From the cell containing the given text, extract its center point as [X, Y] coordinate. 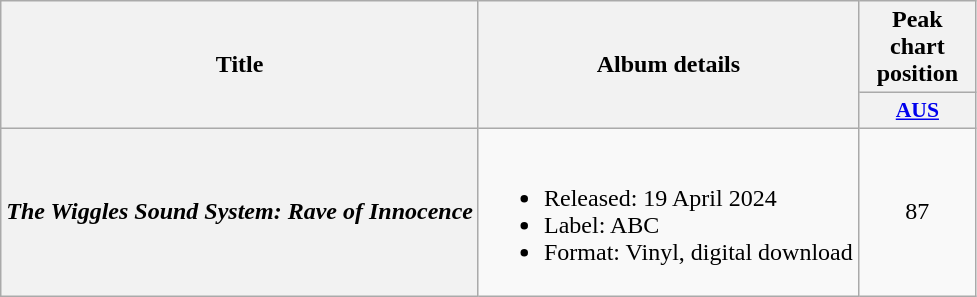
87 [917, 212]
Album details [668, 65]
Title [240, 65]
Peak chart position [917, 47]
AUS [917, 111]
Released: 19 April 2024Label: ABCFormat: Vinyl, digital download [668, 212]
The Wiggles Sound System: Rave of Innocence [240, 212]
